Find where the given text appears and provide that cell's center as [X, Y] coordinate. 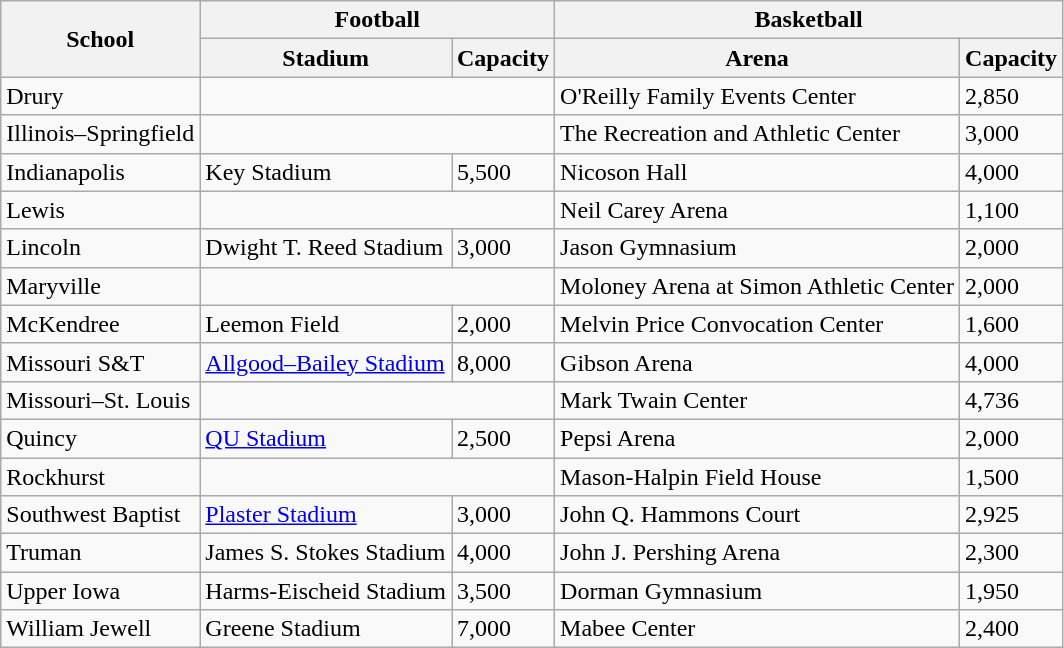
Illinois–Springfield [100, 134]
Dwight T. Reed Stadium [326, 248]
John J. Pershing Arena [758, 553]
2,500 [504, 438]
McKendree [100, 324]
1,950 [1012, 591]
Dorman Gymnasium [758, 591]
Jason Gymnasium [758, 248]
3,500 [504, 591]
Mark Twain Center [758, 400]
Neil Carey Arena [758, 210]
Truman [100, 553]
2,850 [1012, 96]
O'Reilly Family Events Center [758, 96]
The Recreation and Athletic Center [758, 134]
2,925 [1012, 515]
Lincoln [100, 248]
Upper Iowa [100, 591]
5,500 [504, 172]
1,600 [1012, 324]
1,500 [1012, 477]
Indianapolis [100, 172]
Nicoson Hall [758, 172]
Football [378, 20]
Moloney Arena at Simon Athletic Center [758, 286]
1,100 [1012, 210]
7,000 [504, 629]
Plaster Stadium [326, 515]
Maryville [100, 286]
Melvin Price Convocation Center [758, 324]
QU Stadium [326, 438]
2,300 [1012, 553]
Southwest Baptist [100, 515]
Greene Stadium [326, 629]
Drury [100, 96]
Allgood–Bailey Stadium [326, 362]
Leemon Field [326, 324]
William Jewell [100, 629]
4,736 [1012, 400]
Lewis [100, 210]
Stadium [326, 58]
Harms-Eischeid Stadium [326, 591]
Missouri–St. Louis [100, 400]
School [100, 39]
8,000 [504, 362]
Quincy [100, 438]
Mason-Halpin Field House [758, 477]
Mabee Center [758, 629]
Gibson Arena [758, 362]
Arena [758, 58]
Pepsi Arena [758, 438]
Key Stadium [326, 172]
Basketball [809, 20]
James S. Stokes Stadium [326, 553]
2,400 [1012, 629]
Rockhurst [100, 477]
Missouri S&T [100, 362]
John Q. Hammons Court [758, 515]
